Determine the [X, Y] coordinate at the center of the cell enclosing the given text.  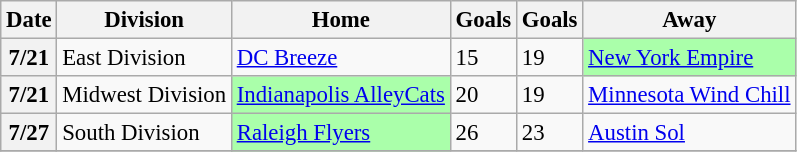
Raleigh Flyers [340, 133]
Away [690, 20]
Minnesota Wind Chill [690, 95]
26 [483, 133]
Home [340, 20]
Midwest Division [144, 95]
7/27 [29, 133]
East Division [144, 58]
DC Breeze [340, 58]
New York Empire [690, 58]
Division [144, 20]
Date [29, 20]
Austin Sol [690, 133]
South Division [144, 133]
Indianapolis AlleyCats [340, 95]
23 [549, 133]
20 [483, 95]
15 [483, 58]
